Identify which cell holds the provided text, then report its (x, y) central coordinate. 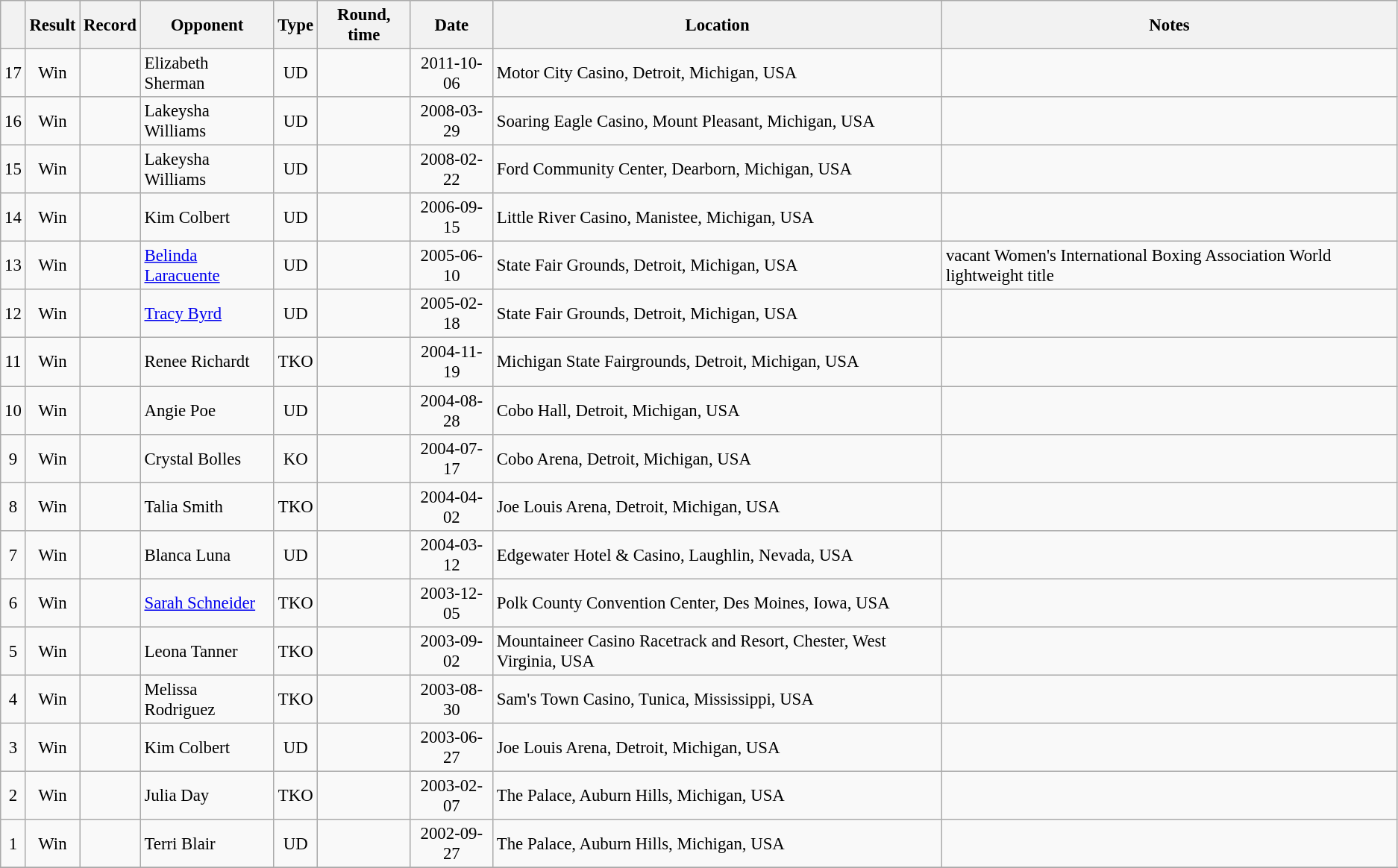
2011-10-06 (451, 73)
8 (13, 507)
Notes (1170, 25)
2005-02-18 (451, 313)
Motor City Casino, Detroit, Michigan, USA (718, 73)
16 (13, 121)
Elizabeth Sherman (207, 73)
2003-06-27 (451, 747)
12 (13, 313)
Type (295, 25)
4 (13, 699)
Sarah Schneider (207, 603)
Talia Smith (207, 507)
Location (718, 25)
Leona Tanner (207, 652)
Renee Richardt (207, 362)
2004-04-02 (451, 507)
2 (13, 795)
7 (13, 555)
2004-08-28 (451, 410)
17 (13, 73)
Record (110, 25)
Little River Casino, Manistee, Michigan, USA (718, 218)
2002-09-27 (451, 844)
Mountaineer Casino Racetrack and Resort, Chester, West Virginia, USA (718, 652)
Soaring Eagle Casino, Mount Pleasant, Michigan, USA (718, 121)
KO (295, 458)
2004-03-12 (451, 555)
Ford Community Center, Dearborn, Michigan, USA (718, 170)
Belinda Laracuente (207, 265)
2004-11-19 (451, 362)
Date (451, 25)
11 (13, 362)
2006-09-15 (451, 218)
2008-02-22 (451, 170)
Result (52, 25)
15 (13, 170)
Cobo Hall, Detroit, Michigan, USA (718, 410)
Cobo Arena, Detroit, Michigan, USA (718, 458)
2003-09-02 (451, 652)
Polk County Convention Center, Des Moines, Iowa, USA (718, 603)
3 (13, 747)
9 (13, 458)
14 (13, 218)
Terri Blair (207, 844)
Michigan State Fairgrounds, Detroit, Michigan, USA (718, 362)
Crystal Bolles (207, 458)
2003-02-07 (451, 795)
Round, time (364, 25)
Sam's Town Casino, Tunica, Mississippi, USA (718, 699)
Angie Poe (207, 410)
6 (13, 603)
2003-08-30 (451, 699)
1 (13, 844)
Tracy Byrd (207, 313)
Opponent (207, 25)
Blanca Luna (207, 555)
Melissa Rodriguez (207, 699)
2003-12-05 (451, 603)
5 (13, 652)
vacant Women's International Boxing Association World lightweight title (1170, 265)
13 (13, 265)
Edgewater Hotel & Casino, Laughlin, Nevada, USA (718, 555)
2004-07-17 (451, 458)
10 (13, 410)
2005-06-10 (451, 265)
2008-03-29 (451, 121)
Julia Day (207, 795)
